Find where the given text appears and provide that cell's center as [x, y] coordinate. 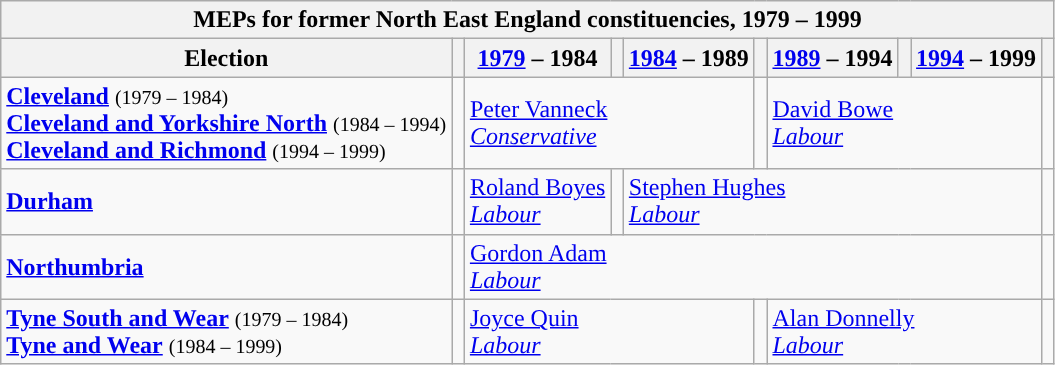
1979 – 1984 [537, 58]
Northumbria [226, 266]
1984 – 1989 [688, 58]
1989 – 1994 [832, 58]
Stephen HughesLabour [832, 202]
Election [226, 58]
Gordon AdamLabour [752, 266]
Joyce QuinLabour [609, 332]
Tyne South and Wear (1979 – 1984)Tyne and Wear (1984 – 1999) [226, 332]
Durham [226, 202]
Peter VanneckConservative [609, 123]
MEPs for former North East England constituencies, 1979 – 1999 [528, 20]
Cleveland (1979 – 1984)Cleveland and Yorkshire North (1984 – 1994)Cleveland and Richmond (1994 – 1999) [226, 123]
1994 – 1999 [976, 58]
Roland BoyesLabour [537, 202]
David BoweLabour [904, 123]
Alan DonnellyLabour [904, 332]
